Identify which cell holds the provided text, then report its [x, y] central coordinate. 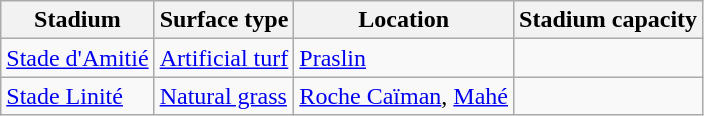
Stadium capacity [608, 20]
Stadium [78, 20]
Natural grass [224, 96]
Stade d'Amitié [78, 58]
Surface type [224, 20]
Artificial turf [224, 58]
Location [404, 20]
Stade Linité [78, 96]
Roche Caïman, Mahé [404, 96]
Praslin [404, 58]
